Pinpoint the cell where the given text exists, returning its (X, Y) midpoint coordinate. 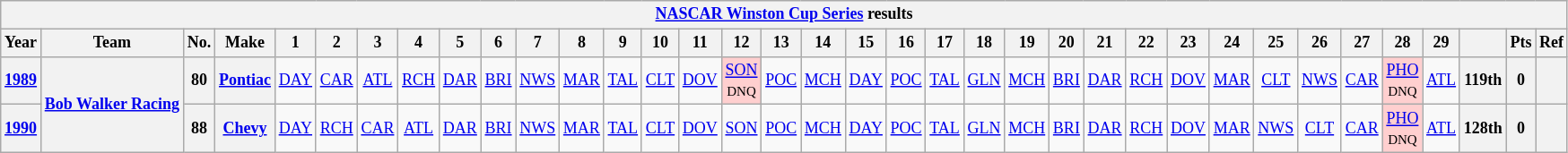
128th (1483, 129)
22 (1146, 43)
88 (199, 129)
SON (741, 129)
Chevy (246, 129)
16 (906, 43)
21 (1105, 43)
NASCAR Winston Cup Series results (784, 14)
10 (660, 43)
1 (295, 43)
80 (199, 81)
11 (700, 43)
Year (22, 43)
1990 (22, 129)
28 (1403, 43)
8 (582, 43)
26 (1320, 43)
Pts (1521, 43)
13 (781, 43)
119th (1483, 81)
Bob Walker Racing (111, 104)
Ref (1552, 43)
5 (459, 43)
2 (336, 43)
18 (984, 43)
20 (1067, 43)
7 (538, 43)
9 (623, 43)
23 (1189, 43)
19 (1027, 43)
SONDNQ (741, 81)
12 (741, 43)
4 (419, 43)
25 (1276, 43)
27 (1362, 43)
14 (823, 43)
Team (111, 43)
24 (1232, 43)
29 (1442, 43)
No. (199, 43)
17 (945, 43)
Pontiac (246, 81)
Make (246, 43)
6 (499, 43)
1989 (22, 81)
3 (378, 43)
15 (866, 43)
